From the cell containing the given text, extract its center point as [X, Y] coordinate. 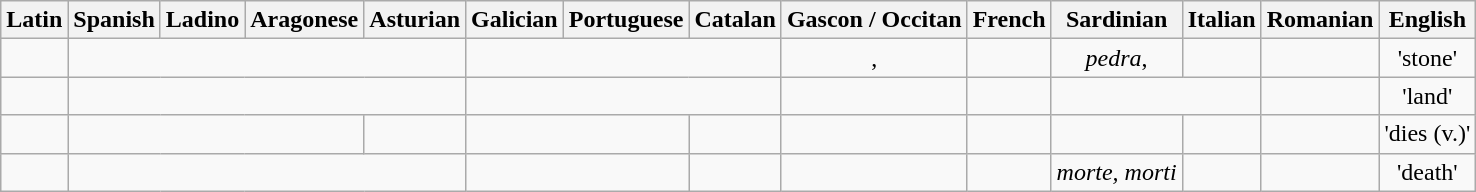
Asturian [415, 20]
'dies (v.)' [1428, 134]
Latin [34, 20]
Galician [515, 20]
Romanian [1320, 20]
French [1009, 20]
morte, morti [1116, 172]
'land' [1428, 96]
, [874, 58]
Spanish [114, 20]
Italian [1222, 20]
Portuguese [626, 20]
Aragonese [304, 20]
Catalan [735, 20]
pedra, [1116, 58]
Sardinian [1116, 20]
English [1428, 20]
Gascon / Occitan [874, 20]
'stone' [1428, 58]
'death' [1428, 172]
Ladino [202, 20]
